Identify which cell holds the provided text, then report its (x, y) central coordinate. 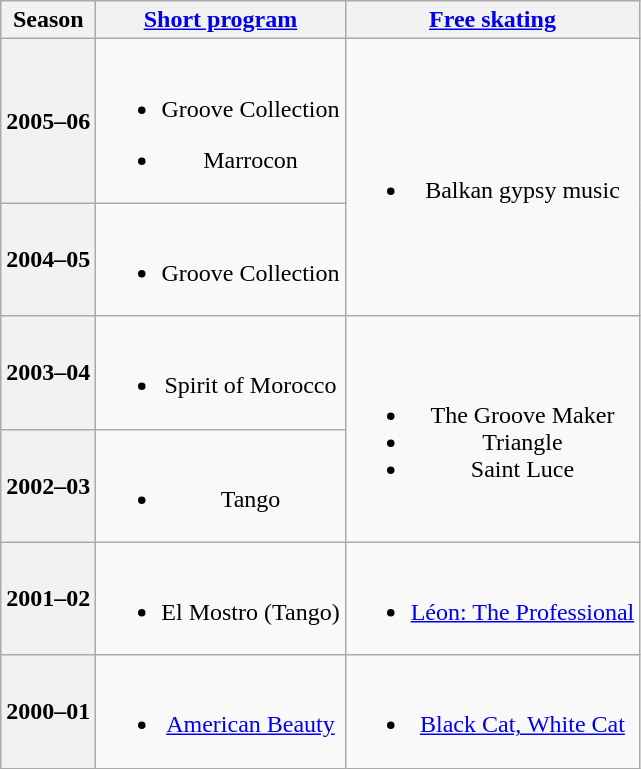
Groove Collection Marrocon (220, 121)
2002–03 (48, 486)
Groove Collection (220, 260)
2005–06 (48, 121)
2003–04 (48, 372)
Short program (220, 20)
Free skating (492, 20)
Season (48, 20)
El Mostro (Tango) (220, 598)
Spirit of Morocco (220, 372)
Tango (220, 486)
Balkan gypsy music (492, 178)
American Beauty (220, 712)
The Groove Maker Triangle Saint Luce (492, 429)
2004–05 (48, 260)
2001–02 (48, 598)
Black Cat, White Cat (492, 712)
Léon: The Professional (492, 598)
2000–01 (48, 712)
